Find where the given text appears and provide that cell's center as [X, Y] coordinate. 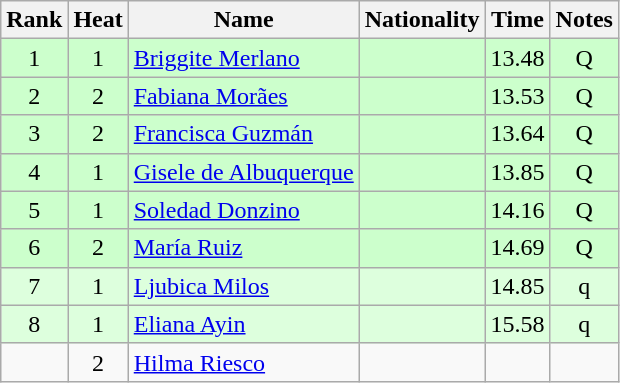
Gisele de Albuquerque [244, 172]
Rank [34, 20]
4 [34, 172]
5 [34, 210]
7 [34, 286]
Briggite Merlano [244, 58]
Soledad Donzino [244, 210]
14.85 [518, 286]
13.53 [518, 96]
14.16 [518, 210]
6 [34, 248]
Notes [584, 20]
13.48 [518, 58]
3 [34, 134]
Eliana Ayin [244, 324]
María Ruiz [244, 248]
13.64 [518, 134]
Fabiana Morães [244, 96]
13.85 [518, 172]
Ljubica Milos [244, 286]
Hilma Riesco [244, 362]
Name [244, 20]
Francisca Guzmán [244, 134]
Time [518, 20]
Nationality [422, 20]
14.69 [518, 248]
Heat [98, 20]
8 [34, 324]
15.58 [518, 324]
